Identify which cell holds the provided text, then report its (X, Y) central coordinate. 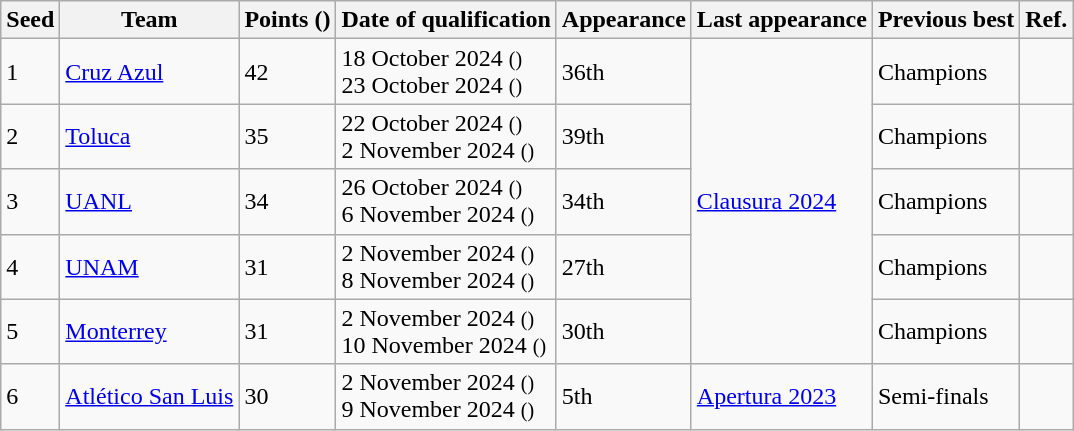
34th (624, 202)
UNAM (150, 266)
1 (30, 72)
3 (30, 202)
27th (624, 266)
22 October 2024 ()2 November 2024 () (446, 136)
30th (624, 332)
18 October 2024 ()23 October 2024 () (446, 72)
42 (288, 72)
2 (30, 136)
Points () (288, 20)
Appearance (624, 20)
Clausura 2024 (782, 202)
4 (30, 266)
5th (624, 396)
36th (624, 72)
6 (30, 396)
Semi-finals (946, 396)
Apertura 2023 (782, 396)
Cruz Azul (150, 72)
Last appearance (782, 20)
2 November 2024 ()8 November 2024 () (446, 266)
Toluca (150, 136)
2 November 2024 ()10 November 2024 () (446, 332)
26 October 2024 ()6 November 2024 () (446, 202)
30 (288, 396)
2 November 2024 ()9 November 2024 () (446, 396)
Team (150, 20)
39th (624, 136)
Previous best (946, 20)
Monterrey (150, 332)
Ref. (1046, 20)
Date of qualification (446, 20)
Seed (30, 20)
5 (30, 332)
35 (288, 136)
UANL (150, 202)
34 (288, 202)
Atlético San Luis (150, 396)
